Locate the cell with the specified text and output its [X, Y] center coordinate. 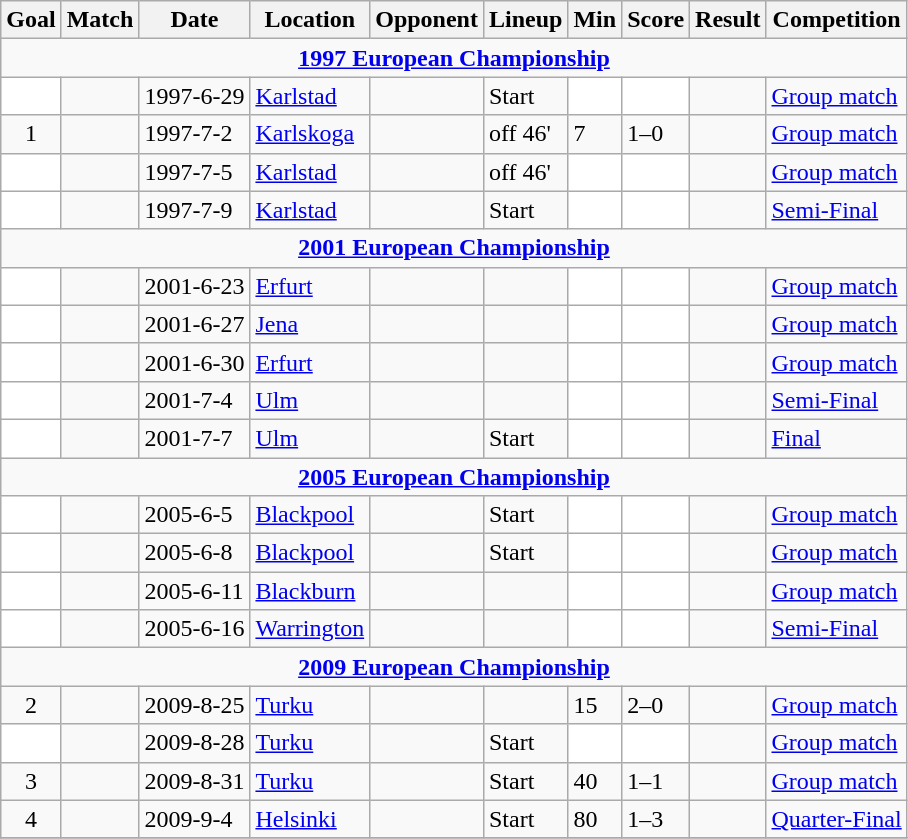
2005-6-11 [194, 591]
2001-6-23 [194, 286]
2009-9-4 [194, 819]
1997-7-9 [194, 210]
Final [836, 438]
1 [31, 134]
2009-8-31 [194, 781]
Location [310, 20]
Match [100, 20]
2005-6-5 [194, 515]
Opponent [427, 20]
1–1 [656, 781]
1–0 [656, 134]
1–3 [656, 819]
1997 European Championship [454, 58]
4 [31, 819]
7 [595, 134]
Result [728, 20]
2001-6-27 [194, 324]
Lineup [525, 20]
Karlskoga [310, 134]
15 [595, 705]
2 [31, 705]
Date [194, 20]
Score [656, 20]
Goal [31, 20]
2001 European Championship [454, 248]
Competition [836, 20]
40 [595, 781]
2001-6-30 [194, 362]
2009-8-25 [194, 705]
2005 European Championship [454, 477]
2005-6-8 [194, 553]
2001-7-7 [194, 438]
Jena [310, 324]
1997-7-5 [194, 172]
Helsinki [310, 819]
Blackburn [310, 591]
1997-6-29 [194, 96]
Min [595, 20]
Warrington [310, 629]
2001-7-4 [194, 400]
2009-8-28 [194, 743]
2009 European Championship [454, 667]
80 [595, 819]
3 [31, 781]
Quarter-Final [836, 819]
2–0 [656, 705]
1997-7-2 [194, 134]
2005-6-16 [194, 629]
